Provide the [x, y] coordinate of the cell's center where the given text is located.  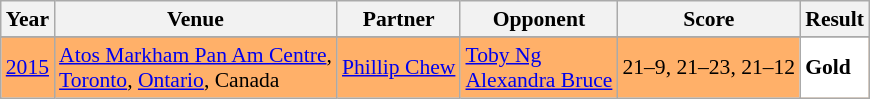
Phillip Chew [398, 68]
Gold [834, 68]
21–9, 21–23, 21–12 [708, 68]
Year [28, 19]
Opponent [538, 19]
Toby Ng Alexandra Bruce [538, 68]
Partner [398, 19]
Atos Markham Pan Am Centre, Toronto, Ontario, Canada [196, 68]
2015 [28, 68]
Score [708, 19]
Result [834, 19]
Venue [196, 19]
